Locate the cell with the specified text and output its [x, y] center coordinate. 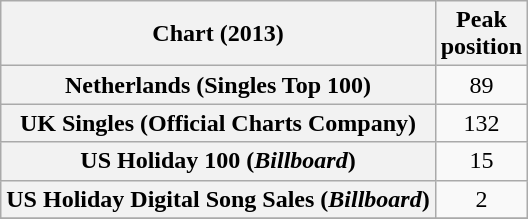
UK Singles (Official Charts Company) [218, 123]
Peakposition [481, 34]
US Holiday 100 (Billboard) [218, 161]
89 [481, 85]
132 [481, 123]
Chart (2013) [218, 34]
2 [481, 199]
US Holiday Digital Song Sales (Billboard) [218, 199]
Netherlands (Singles Top 100) [218, 85]
15 [481, 161]
